Pinpoint the cell where the given text exists, returning its [X, Y] midpoint coordinate. 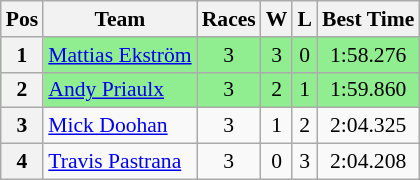
Pos [22, 19]
1:58.276 [368, 55]
2:04.325 [368, 126]
2:04.208 [368, 162]
Mattias Ekström [120, 55]
4 [22, 162]
1:59.860 [368, 90]
L [304, 19]
W [277, 19]
Best Time [368, 19]
Travis Pastrana [120, 162]
Andy Priaulx [120, 90]
Mick Doohan [120, 126]
Team [120, 19]
Races [229, 19]
